Find where the given text appears and provide that cell's center as (X, Y) coordinate. 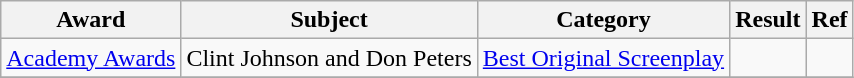
Clint Johnson and Don Peters (329, 58)
Result (768, 20)
Award (91, 20)
Academy Awards (91, 58)
Subject (329, 20)
Category (603, 20)
Best Original Screenplay (603, 58)
Ref (830, 20)
